Detect which cell encompasses the target text, then output its [X, Y] center coordinate. 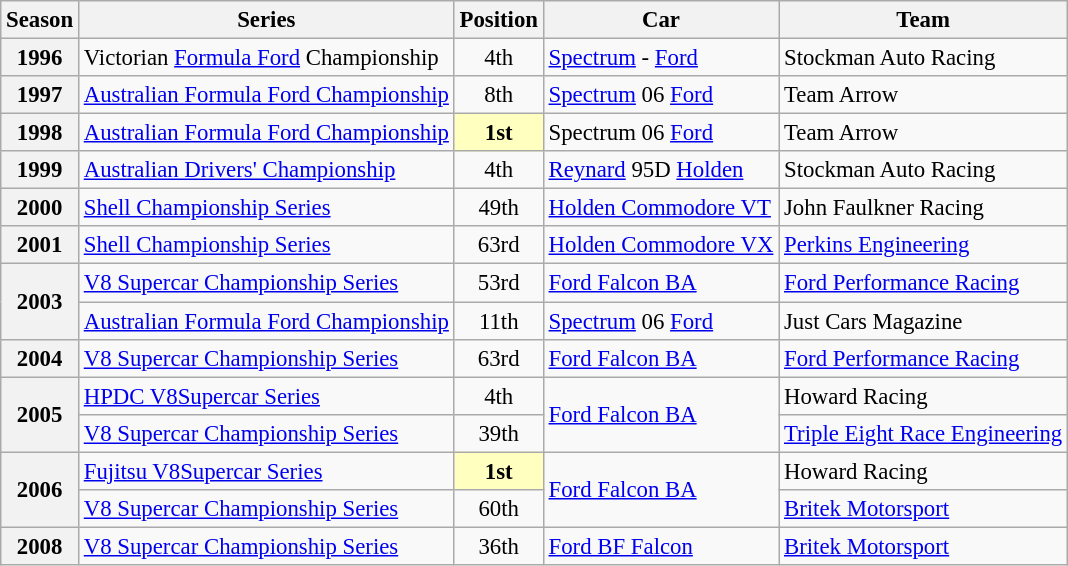
Holden Commodore VT [660, 208]
Reynard 95D Holden [660, 170]
39th [498, 433]
8th [498, 95]
Perkins Engineering [924, 245]
1996 [40, 58]
Ford BF Falcon [660, 546]
Car [660, 20]
60th [498, 509]
Triple Eight Race Engineering [924, 433]
53rd [498, 283]
1997 [40, 95]
2005 [40, 414]
2008 [40, 546]
Team [924, 20]
Fujitsu V8Supercar Series [266, 471]
Holden Commodore VX [660, 245]
11th [498, 321]
Spectrum - Ford [660, 58]
Season [40, 20]
2006 [40, 490]
Position [498, 20]
1998 [40, 133]
1999 [40, 170]
HPDC V8Supercar Series [266, 396]
2003 [40, 302]
Australian Drivers' Championship [266, 170]
2000 [40, 208]
2004 [40, 358]
Just Cars Magazine [924, 321]
49th [498, 208]
Series [266, 20]
2001 [40, 245]
John Faulkner Racing [924, 208]
Victorian Formula Ford Championship [266, 58]
36th [498, 546]
